Detect which cell encompasses the target text, then output its [x, y] center coordinate. 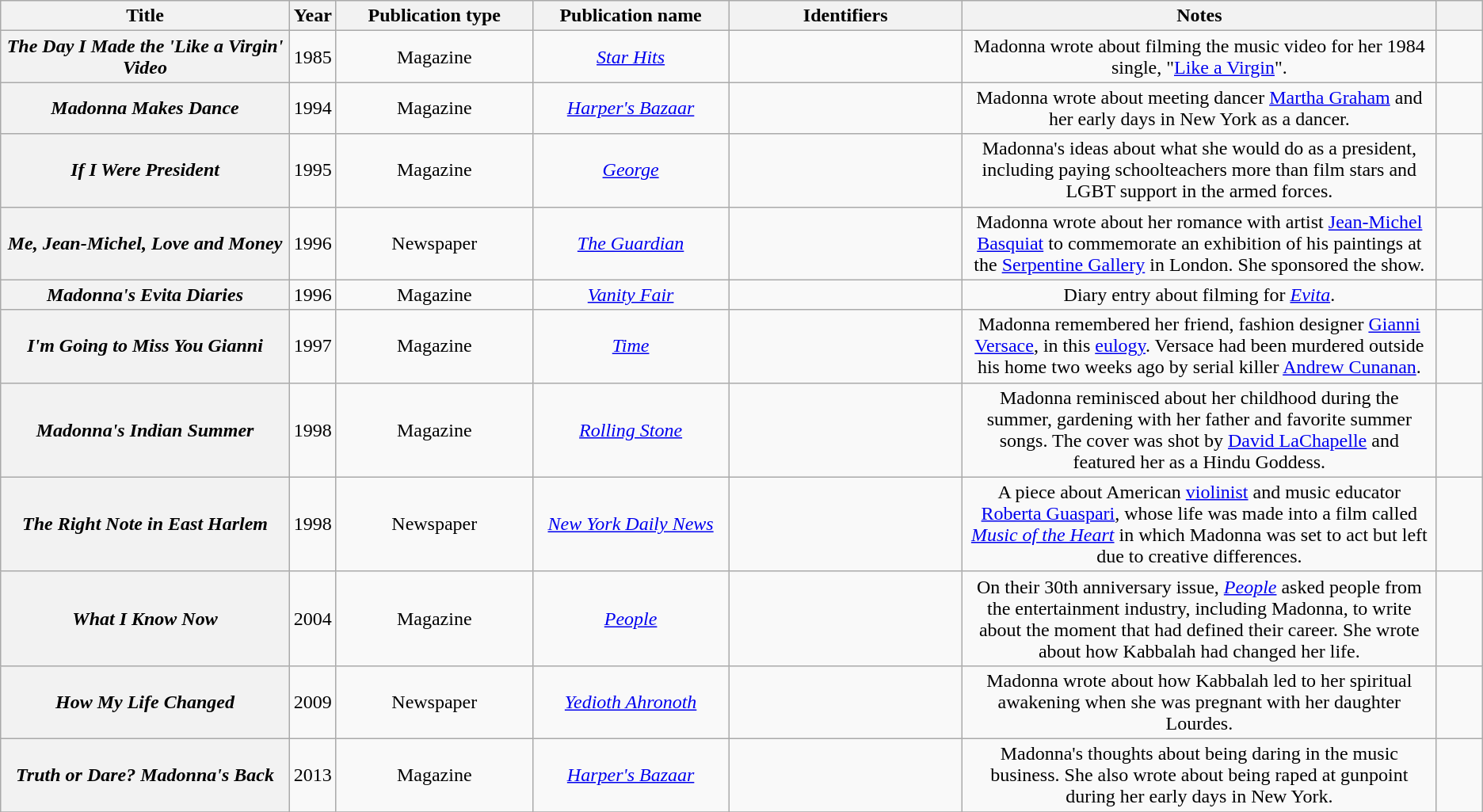
2009 [312, 702]
Madonna's Indian Summer [146, 429]
George [631, 170]
Publication name [631, 16]
1995 [312, 170]
Madonna's thoughts about being daring in the music business. She also wrote about being raped at gunpoint during her early days in New York. [1199, 775]
New York Daily News [631, 524]
The Right Note in East Harlem [146, 524]
1994 [312, 108]
Truth or Dare? Madonna's Back [146, 775]
Madonna wrote about meeting dancer Martha Graham and her early days in New York as a dancer. [1199, 108]
Year [312, 16]
Yedioth Ahronoth [631, 702]
Title [146, 16]
Identifiers [845, 16]
2004 [312, 618]
If I Were President [146, 170]
Madonna Makes Dance [146, 108]
Notes [1199, 16]
Star Hits [631, 57]
Time [631, 346]
2013 [312, 775]
The Guardian [631, 243]
Me, Jean-Michel, Love and Money [146, 243]
Rolling Stone [631, 429]
Diary entry about filming for Evita. [1199, 295]
Madonna wrote about how Kabbalah led to her spiritual awakening when she was pregnant with her daughter Lourdes. [1199, 702]
Madonna wrote about filming the music video for her 1984 single, "Like a Virgin". [1199, 57]
People [631, 618]
1997 [312, 346]
Madonna's Evita Diaries [146, 295]
How My Life Changed [146, 702]
The Day I Made the 'Like a Virgin' Video [146, 57]
What I Know Now [146, 618]
Publication type [434, 16]
1985 [312, 57]
I'm Going to Miss You Gianni [146, 346]
Madonna's ideas about what she would do as a president, including paying schoolteachers more than film stars and LGBT support in the armed forces. [1199, 170]
Vanity Fair [631, 295]
